Pinpoint the cell where the given text exists, returning its (x, y) midpoint coordinate. 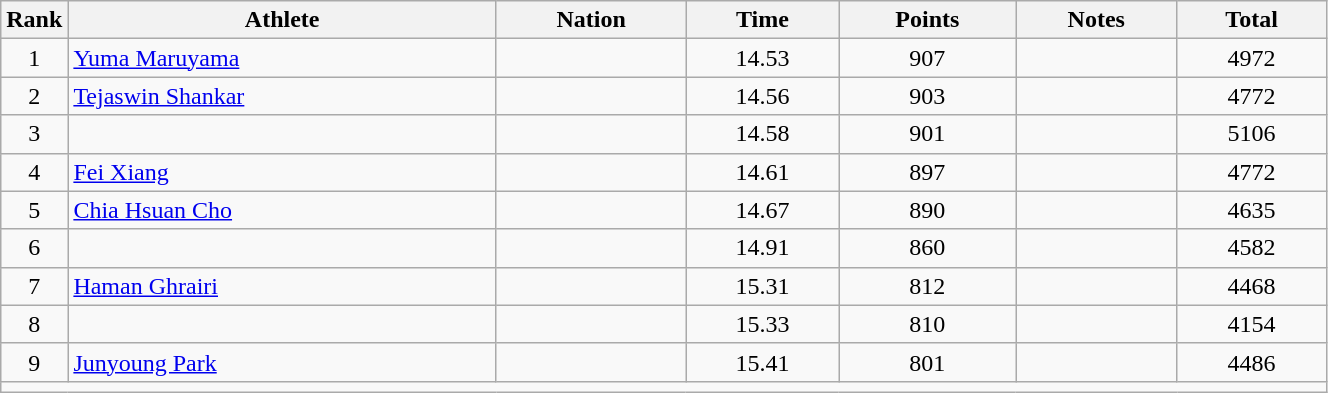
897 (928, 172)
15.41 (762, 362)
14.53 (762, 58)
9 (34, 362)
7 (34, 286)
14.91 (762, 248)
Notes (1096, 20)
14.58 (762, 134)
4582 (1252, 248)
Athlete (282, 20)
14.61 (762, 172)
860 (928, 248)
Points (928, 20)
4154 (1252, 324)
907 (928, 58)
903 (928, 96)
801 (928, 362)
3 (34, 134)
Yuma Maruyama (282, 58)
Haman Ghrairi (282, 286)
Fei Xiang (282, 172)
810 (928, 324)
8 (34, 324)
812 (928, 286)
15.33 (762, 324)
Nation (590, 20)
Tejaswin Shankar (282, 96)
Junyoung Park (282, 362)
Total (1252, 20)
Time (762, 20)
4635 (1252, 210)
5 (34, 210)
6 (34, 248)
14.67 (762, 210)
4486 (1252, 362)
890 (928, 210)
1 (34, 58)
Rank (34, 20)
2 (34, 96)
901 (928, 134)
5106 (1252, 134)
14.56 (762, 96)
4972 (1252, 58)
4 (34, 172)
15.31 (762, 286)
4468 (1252, 286)
Chia Hsuan Cho (282, 210)
